Return [X, Y] of the center of cell containing provided text 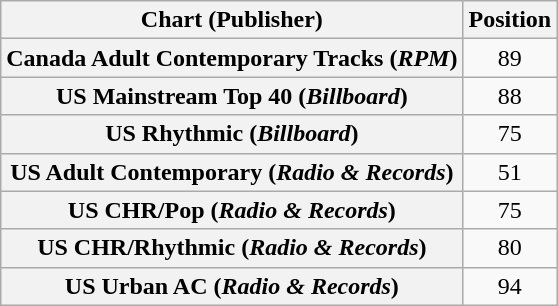
US Rhythmic (Billboard) [232, 134]
US Adult Contemporary (Radio & Records) [232, 172]
Canada Adult Contemporary Tracks (RPM) [232, 58]
US Mainstream Top 40 (Billboard) [232, 96]
US Urban AC (Radio & Records) [232, 286]
51 [510, 172]
88 [510, 96]
94 [510, 286]
Chart (Publisher) [232, 20]
US CHR/Pop (Radio & Records) [232, 210]
89 [510, 58]
Position [510, 20]
80 [510, 248]
US CHR/Rhythmic (Radio & Records) [232, 248]
